Search for the cell housing the specified text and yield its [x, y] center coordinate. 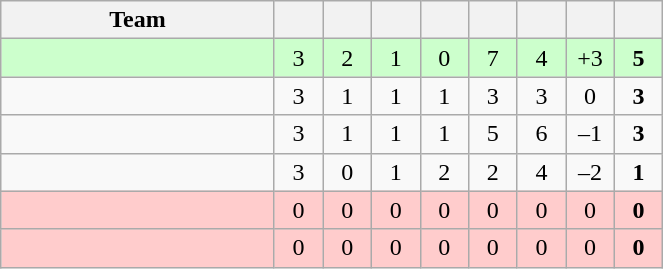
6 [542, 134]
7 [494, 58]
–2 [590, 172]
–1 [590, 134]
+3 [590, 58]
Team [138, 20]
